Identify which cell holds the provided text, then report its (X, Y) central coordinate. 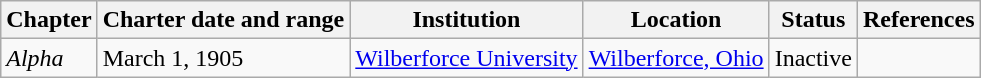
Alpha (49, 58)
Inactive (813, 58)
Status (813, 20)
Charter date and range (224, 20)
Wilberforce University (466, 58)
Chapter (49, 20)
Location (676, 20)
March 1, 1905 (224, 58)
Wilberforce, Ohio (676, 58)
References (918, 20)
Institution (466, 20)
